From the cell containing the given text, extract its center point as (X, Y) coordinate. 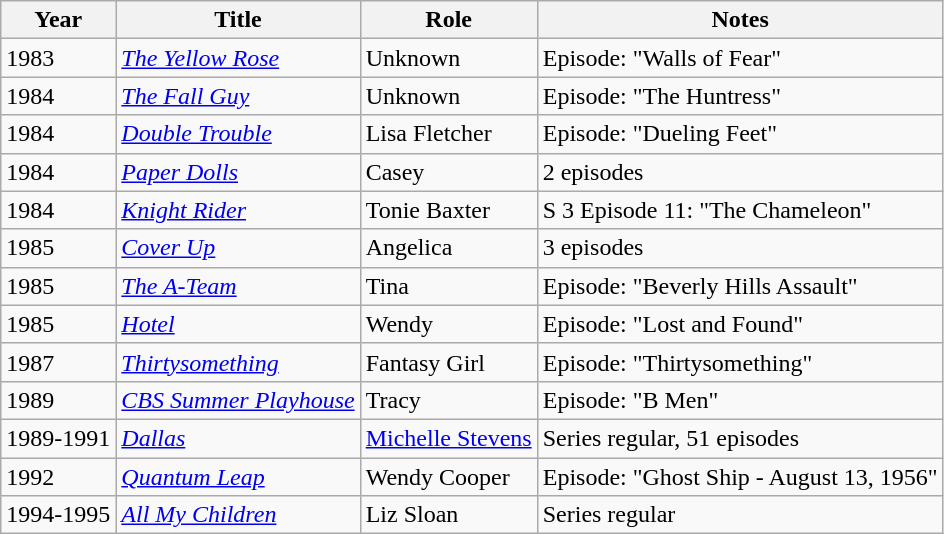
Role (448, 20)
Title (238, 20)
Liz Sloan (448, 515)
Paper Dolls (238, 172)
Wendy Cooper (448, 477)
Hotel (238, 324)
Wendy (448, 324)
Tracy (448, 400)
1989 (58, 400)
The A-Team (238, 286)
Fantasy Girl (448, 362)
Year (58, 20)
Episode: "Ghost Ship - August 13, 1956" (740, 477)
Lisa Fletcher (448, 134)
Thirtysomething (238, 362)
Casey (448, 172)
Series regular, 51 episodes (740, 438)
1983 (58, 58)
Cover Up (238, 248)
Episode: "Beverly Hills Assault" (740, 286)
Knight Rider (238, 210)
All My Children (238, 515)
1987 (58, 362)
Michelle Stevens (448, 438)
Episode: "Thirtysomething" (740, 362)
1994-1995 (58, 515)
Notes (740, 20)
Episode: "Lost and Found" (740, 324)
Episode: "B Men" (740, 400)
S 3 Episode 11: "The Chameleon" (740, 210)
Series regular (740, 515)
Episode: "Dueling Feet" (740, 134)
Episode: "The Huntress" (740, 96)
Tina (448, 286)
The Fall Guy (238, 96)
Episode: "Walls of Fear" (740, 58)
The Yellow Rose (238, 58)
Tonie Baxter (448, 210)
1992 (58, 477)
CBS Summer Playhouse (238, 400)
Dallas (238, 438)
Angelica (448, 248)
Quantum Leap (238, 477)
Double Trouble (238, 134)
2 episodes (740, 172)
1989-1991 (58, 438)
3 episodes (740, 248)
